Return the [X, Y] coordinate for the center point of the cell that contains the specified text.  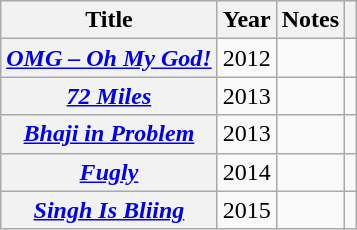
2014 [246, 172]
OMG – Oh My God! [109, 58]
Fugly [109, 172]
Bhaji in Problem [109, 134]
2012 [246, 58]
Singh Is Bliing [109, 210]
Year [246, 20]
Notes [310, 20]
72 Miles [109, 96]
2015 [246, 210]
Title [109, 20]
